Provide the [x, y] coordinate of the cell's center where the given text is located.  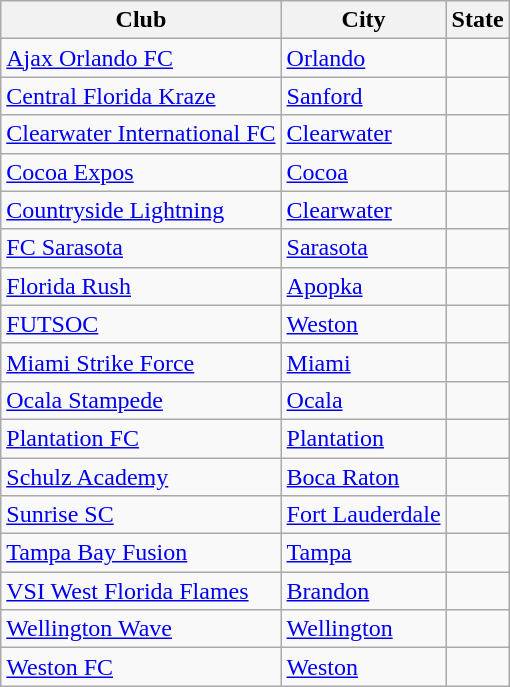
Brandon [364, 591]
Ocala [364, 400]
Apopka [364, 286]
VSI West Florida Flames [141, 591]
Ajax Orlando FC [141, 58]
Fort Lauderdale [364, 515]
Cocoa [364, 172]
Clearwater International FC [141, 134]
Miami Strike Force [141, 362]
Wellington [364, 629]
Ocala Stampede [141, 400]
Plantation FC [141, 438]
Sarasota [364, 248]
Central Florida Kraze [141, 96]
FC Sarasota [141, 248]
Sanford [364, 96]
State [478, 20]
Orlando [364, 58]
Boca Raton [364, 477]
Cocoa Expos [141, 172]
Plantation [364, 438]
Wellington Wave [141, 629]
Weston FC [141, 667]
City [364, 20]
Florida Rush [141, 286]
Tampa [364, 553]
Sunrise SC [141, 515]
Club [141, 20]
Schulz Academy [141, 477]
Miami [364, 362]
FUTSOC [141, 324]
Tampa Bay Fusion [141, 553]
Countryside Lightning [141, 210]
